Pinpoint the cell where the given text exists, returning its (x, y) midpoint coordinate. 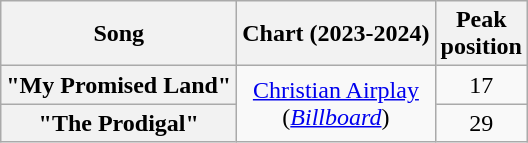
Christian Airplay(Billboard) (336, 104)
Song (119, 34)
"The Prodigal" (119, 123)
"My Promised Land" (119, 85)
29 (481, 123)
Chart (2023-2024) (336, 34)
Peakposition (481, 34)
17 (481, 85)
